Search for the cell housing the specified text and yield its [x, y] center coordinate. 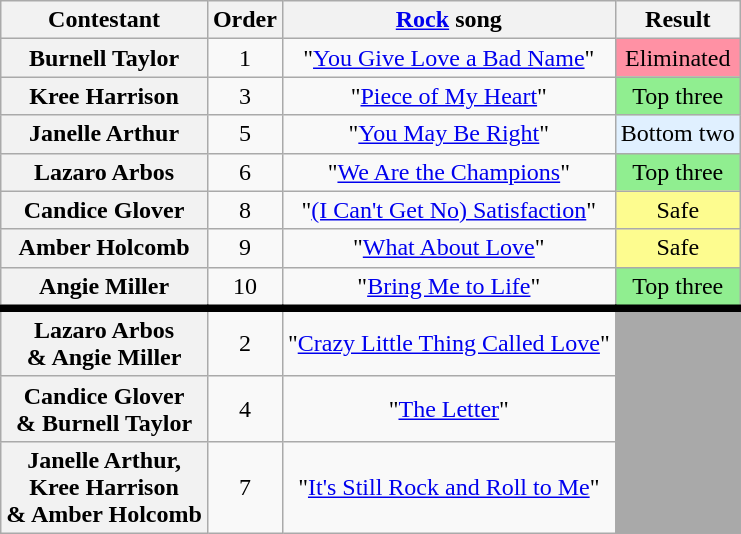
7 [244, 487]
"You Give Love a Bad Name" [448, 58]
"The Letter" [448, 408]
"It's Still Rock and Roll to Me" [448, 487]
Janelle Arthur [104, 134]
Result [678, 20]
Candice Glover& Burnell Taylor [104, 408]
"(I Can't Get No) Satisfaction" [448, 210]
9 [244, 248]
Amber Holcomb [104, 248]
"We Are the Champions" [448, 172]
Order [244, 20]
"Crazy Little Thing Called Love" [448, 342]
"What About Love" [448, 248]
2 [244, 342]
Contestant [104, 20]
Lazaro Arbos [104, 172]
Candice Glover [104, 210]
Janelle Arthur,Kree Harrison& Amber Holcomb [104, 487]
"Piece of My Heart" [448, 96]
1 [244, 58]
4 [244, 408]
Kree Harrison [104, 96]
Rock song [448, 20]
8 [244, 210]
5 [244, 134]
Burnell Taylor [104, 58]
3 [244, 96]
Bottom two [678, 134]
Eliminated [678, 58]
Angie Miller [104, 288]
Lazaro Arbos& Angie Miller [104, 342]
"You May Be Right" [448, 134]
6 [244, 172]
10 [244, 288]
"Bring Me to Life" [448, 288]
